From the cell containing the given text, extract its center point as [X, Y] coordinate. 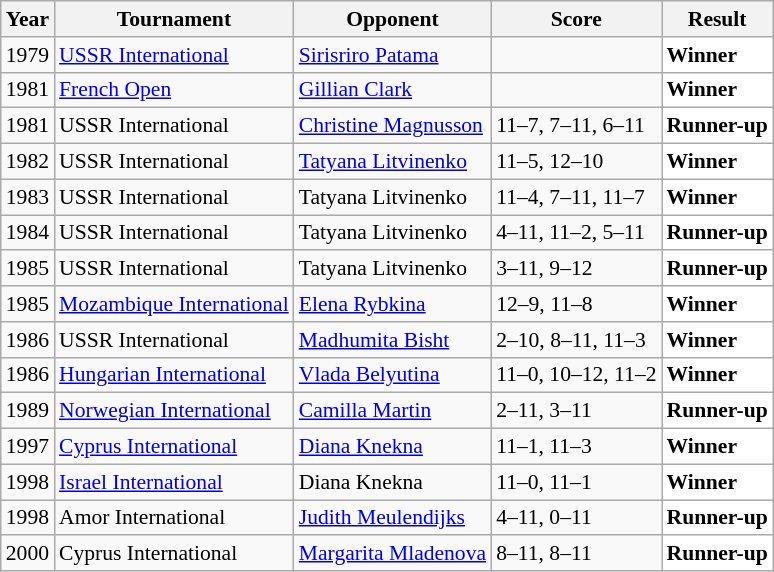
1982 [28, 162]
Judith Meulendijks [392, 518]
Mozambique International [174, 304]
Israel International [174, 482]
1979 [28, 55]
Year [28, 19]
1984 [28, 233]
Hungarian International [174, 375]
12–9, 11–8 [576, 304]
11–5, 12–10 [576, 162]
8–11, 8–11 [576, 554]
Margarita Mladenova [392, 554]
Sirisriro Patama [392, 55]
Amor International [174, 518]
1983 [28, 197]
11–7, 7–11, 6–11 [576, 126]
2000 [28, 554]
Score [576, 19]
Gillian Clark [392, 90]
11–4, 7–11, 11–7 [576, 197]
4–11, 0–11 [576, 518]
Tournament [174, 19]
1997 [28, 447]
11–0, 11–1 [576, 482]
Camilla Martin [392, 411]
Christine Magnusson [392, 126]
Opponent [392, 19]
Result [718, 19]
Norwegian International [174, 411]
3–11, 9–12 [576, 269]
11–0, 10–12, 11–2 [576, 375]
Vlada Belyutina [392, 375]
French Open [174, 90]
11–1, 11–3 [576, 447]
Madhumita Bisht [392, 340]
1989 [28, 411]
2–10, 8–11, 11–3 [576, 340]
4–11, 11–2, 5–11 [576, 233]
Elena Rybkina [392, 304]
2–11, 3–11 [576, 411]
